Find where the given text appears and provide that cell's center as (x, y) coordinate. 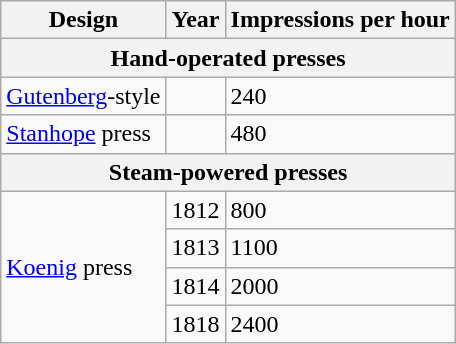
1813 (196, 248)
480 (340, 134)
Design (84, 20)
Steam-powered presses (228, 172)
800 (340, 210)
Stanhope press (84, 134)
Hand-operated presses (228, 58)
Gutenberg-style (84, 96)
1818 (196, 324)
Impressions per hour (340, 20)
2000 (340, 286)
1812 (196, 210)
2400 (340, 324)
1814 (196, 286)
Koenig press (84, 267)
240 (340, 96)
Year (196, 20)
1100 (340, 248)
